Find where the given text appears and provide that cell's center as [x, y] coordinate. 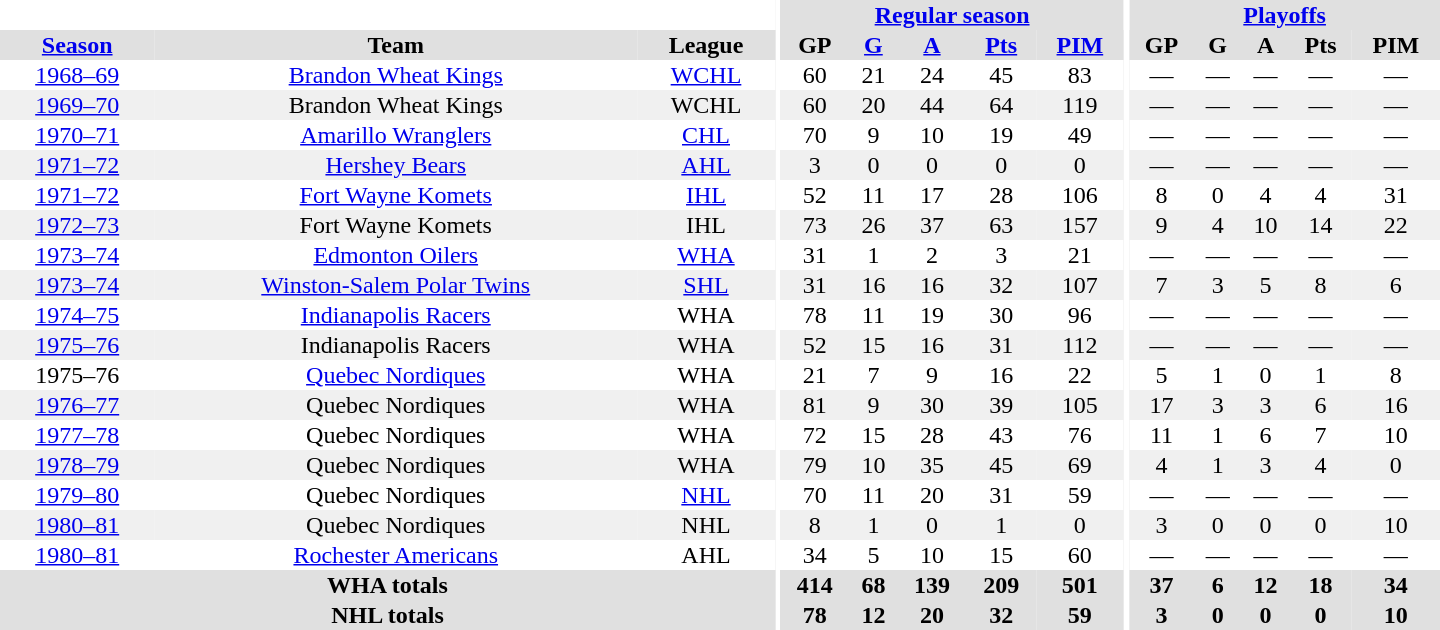
Team [396, 45]
76 [1080, 435]
72 [814, 435]
Playoffs [1284, 15]
43 [1002, 435]
69 [1080, 465]
Regular season [952, 15]
119 [1080, 105]
81 [814, 405]
1977–78 [77, 435]
24 [932, 75]
14 [1321, 225]
112 [1080, 345]
1979–80 [77, 495]
96 [1080, 315]
39 [1002, 405]
1978–79 [77, 465]
501 [1080, 585]
414 [814, 585]
NHL totals [388, 615]
35 [932, 465]
26 [873, 225]
WHA totals [388, 585]
Winston-Salem Polar Twins [396, 285]
68 [873, 585]
106 [1080, 195]
18 [1321, 585]
Amarillo Wranglers [396, 135]
139 [932, 585]
49 [1080, 135]
2 [932, 255]
107 [1080, 285]
1970–71 [77, 135]
Edmonton Oilers [396, 255]
105 [1080, 405]
CHL [706, 135]
73 [814, 225]
44 [932, 105]
79 [814, 465]
64 [1002, 105]
83 [1080, 75]
63 [1002, 225]
1976–77 [77, 405]
209 [1002, 585]
157 [1080, 225]
1974–75 [77, 315]
Season [77, 45]
1972–73 [77, 225]
SHL [706, 285]
League [706, 45]
Rochester Americans [396, 555]
Hershey Bears [396, 165]
1969–70 [77, 105]
1968–69 [77, 75]
